Scan for the cell matching the given text and deliver its [X, Y] coordinate at center. 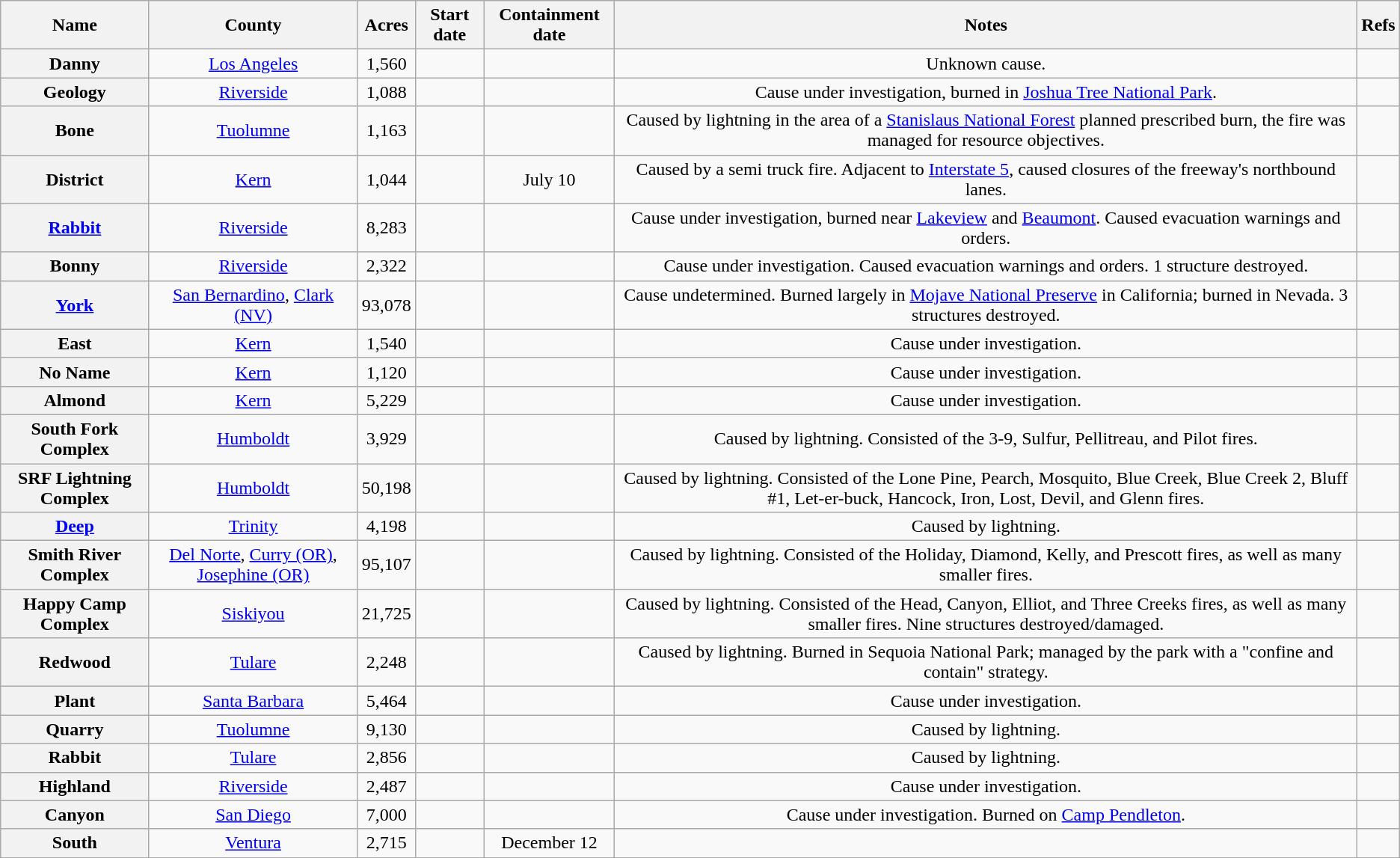
Danny [75, 64]
Geology [75, 92]
50,198 [386, 488]
2,715 [386, 843]
Cause undetermined. Burned largely in Mojave National Preserve in California; burned in Nevada. 3 structures destroyed. [986, 305]
Unknown cause. [986, 64]
Acres [386, 25]
2,248 [386, 663]
Containment date [549, 25]
1,560 [386, 64]
County [253, 25]
Plant [75, 701]
Cause under investigation. Caused evacuation warnings and orders. 1 structure destroyed. [986, 266]
7,000 [386, 815]
July 10 [549, 180]
Name [75, 25]
South [75, 843]
York [75, 305]
Cause under investigation, burned near Lakeview and Beaumont. Caused evacuation warnings and orders. [986, 227]
1,044 [386, 180]
Canyon [75, 815]
2,322 [386, 266]
1,088 [386, 92]
Caused by lightning in the area of a Stanislaus National Forest planned prescribed burn, the fire was managed for resource objectives. [986, 130]
Smith River Complex [75, 566]
5,464 [386, 701]
SRF Lightning Complex [75, 488]
East [75, 343]
21,725 [386, 613]
Caused by lightning. Consisted of the 3-9, Sulfur, Pellitreau, and Pilot fires. [986, 438]
2,856 [386, 758]
Ventura [253, 843]
Redwood [75, 663]
Trinity [253, 527]
South Fork Complex [75, 438]
Deep [75, 527]
4,198 [386, 527]
Caused by a semi truck fire. Adjacent to Interstate 5, caused closures of the freeway's northbound lanes. [986, 180]
5,229 [386, 400]
Bone [75, 130]
San Bernardino, Clark (NV) [253, 305]
Santa Barbara [253, 701]
Refs [1378, 25]
Bonny [75, 266]
Notes [986, 25]
2,487 [386, 786]
District [75, 180]
Cause under investigation. Burned on Camp Pendleton. [986, 815]
1,163 [386, 130]
Caused by lightning. Consisted of the Holiday, Diamond, Kelly, and Prescott fires, as well as many smaller fires. [986, 566]
Start date [449, 25]
8,283 [386, 227]
San Diego [253, 815]
3,929 [386, 438]
Del Norte, Curry (OR), Josephine (OR) [253, 566]
Cause under investigation, burned in Joshua Tree National Park. [986, 92]
93,078 [386, 305]
1,120 [386, 372]
Quarry [75, 729]
Almond [75, 400]
95,107 [386, 566]
Highland [75, 786]
Happy Camp Complex [75, 613]
Siskiyou [253, 613]
1,540 [386, 343]
Los Angeles [253, 64]
9,130 [386, 729]
December 12 [549, 843]
No Name [75, 372]
Caused by lightning. Burned in Sequoia National Park; managed by the park with a "confine and contain" strategy. [986, 663]
Caused by lightning. Consisted of the Head, Canyon, Elliot, and Three Creeks fires, as well as many smaller fires. Nine structures destroyed/damaged. [986, 613]
